Find where the given text appears and provide that cell's center as [X, Y] coordinate. 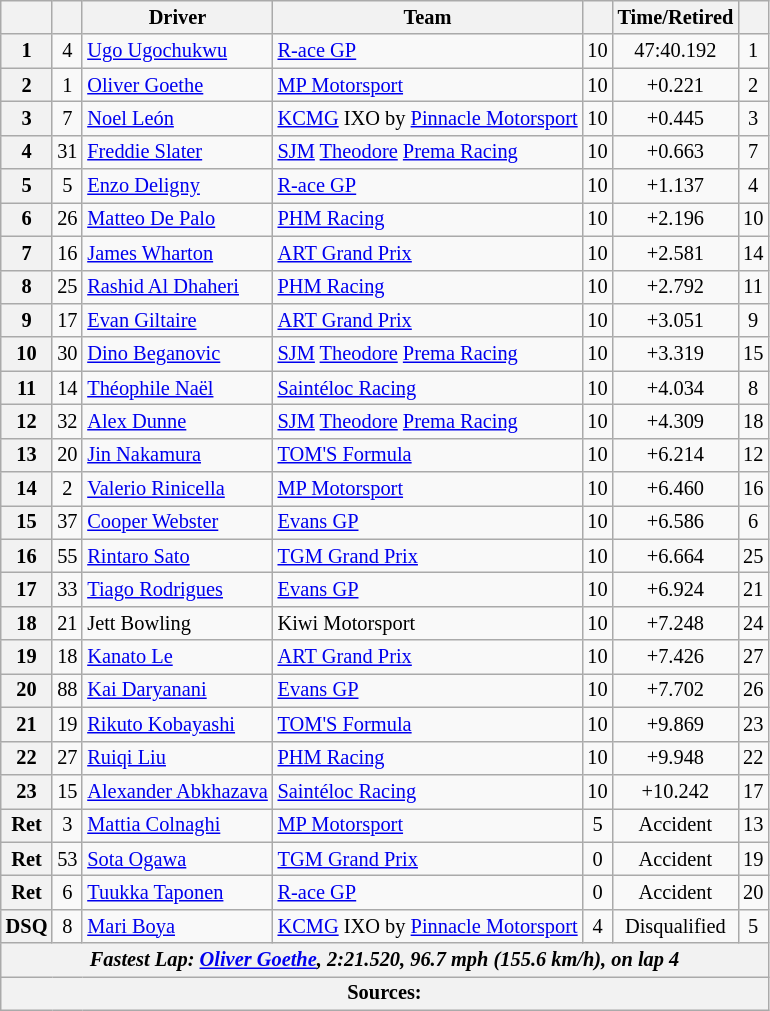
+1.137 [676, 186]
+7.702 [676, 690]
Ugo Ugochukwu [177, 51]
Sources: [384, 993]
Ruiqi Liu [177, 758]
Rintaro Sato [177, 556]
55 [67, 556]
24 [753, 623]
+6.664 [676, 556]
+6.214 [676, 455]
37 [67, 522]
+0.663 [676, 152]
+7.248 [676, 623]
Jett Bowling [177, 623]
+0.445 [676, 118]
Tiago Rodrigues [177, 589]
+0.221 [676, 85]
Noel León [177, 118]
Rashid Al Dhaheri [177, 287]
+6.460 [676, 489]
31 [67, 152]
47:40.192 [676, 51]
+6.924 [676, 589]
Oliver Goethe [177, 85]
Matteo De Palo [177, 219]
James Wharton [177, 253]
Jin Nakamura [177, 455]
Dino Beganovic [177, 354]
Kiwi Motorsport [428, 623]
+9.869 [676, 724]
Alex Dunne [177, 421]
DSQ [27, 926]
Tuukka Taponen [177, 892]
88 [67, 690]
Evan Giltaire [177, 320]
Driver [177, 17]
Mattia Colnaghi [177, 825]
Time/Retired [676, 17]
Freddie Slater [177, 152]
Sota Ogawa [177, 859]
+10.242 [676, 791]
Théophile Naël [177, 388]
Kanato Le [177, 657]
+3.319 [676, 354]
Team [428, 17]
Fastest Lap: Oliver Goethe, 2:21.520, 96.7 mph (155.6 km/h), on lap 4 [384, 960]
+2.792 [676, 287]
Enzo Deligny [177, 186]
Cooper Webster [177, 522]
33 [67, 589]
+2.196 [676, 219]
Valerio Rinicella [177, 489]
Alexander Abkhazava [177, 791]
+9.948 [676, 758]
30 [67, 354]
32 [67, 421]
+2.581 [676, 253]
+4.309 [676, 421]
+6.586 [676, 522]
Rikuto Kobayashi [177, 724]
Mari Boya [177, 926]
+7.426 [676, 657]
+4.034 [676, 388]
53 [67, 859]
Kai Daryanani [177, 690]
Disqualified [676, 926]
+3.051 [676, 320]
